Identify which cell holds the provided text, then report its [x, y] central coordinate. 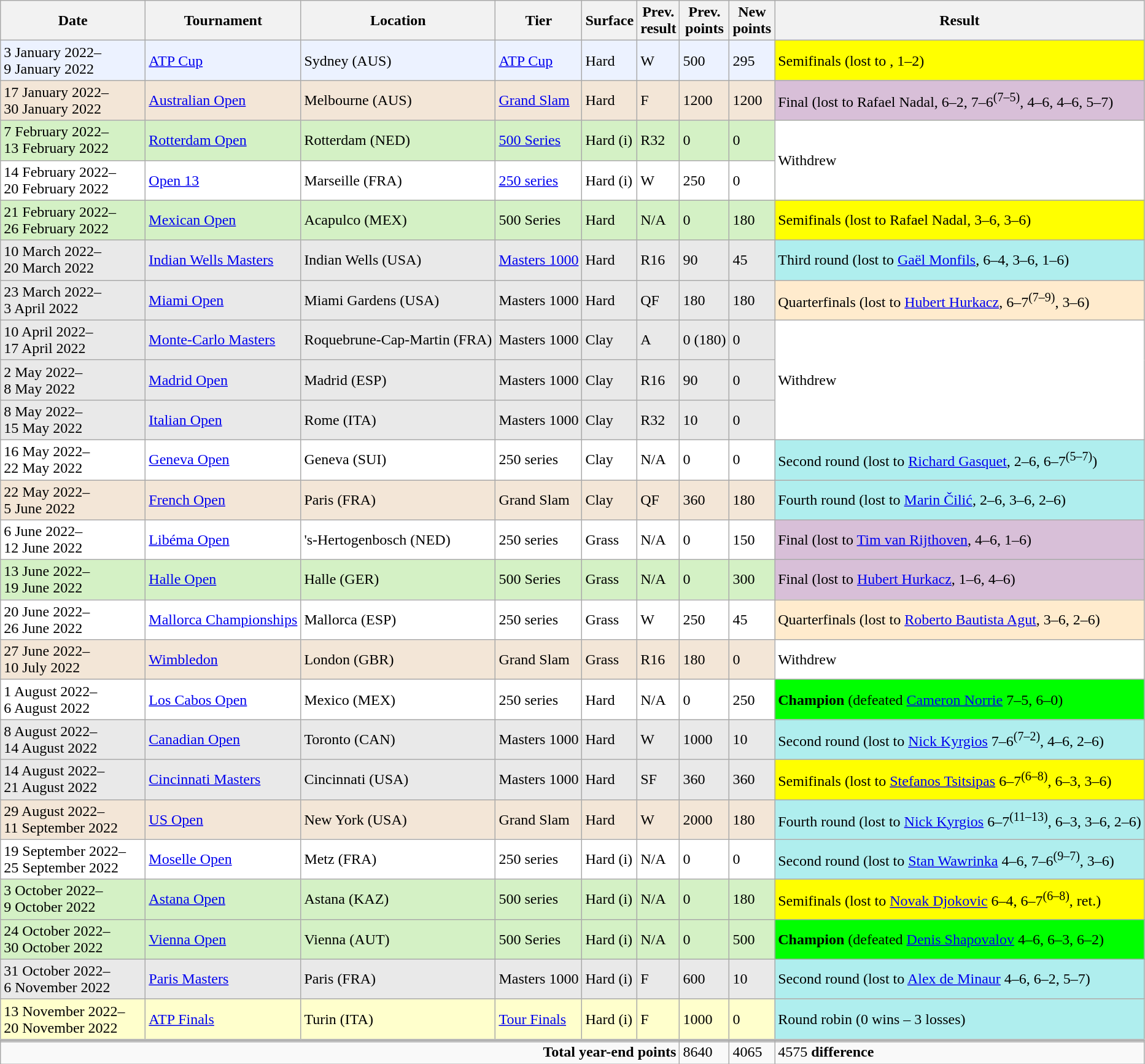
Geneva Open [223, 459]
Paris Masters [223, 979]
Champion (defeated Denis Shapovalov 4–6, 6–3, 6–2) [960, 939]
Final (lost to Rafael Nadal, 6–2, 7–6(7–5), 4–6, 4–6, 5–7) [960, 101]
31 October 2022–6 November 2022 [73, 979]
Date [73, 21]
Libéma Open [223, 540]
US Open [223, 819]
3 October 2022–9 October 2022 [73, 899]
Quarterfinals (lost to Hubert Hurkacz, 6–7(7–9), 3–6) [960, 300]
21 February 2022–26 February 2022 [73, 220]
Rotterdam (NED) [398, 140]
Final (lost to Tim van Rijthoven, 4–6, 1–6) [960, 540]
Sydney (AUS) [398, 60]
2000 [705, 819]
Mexican Open [223, 220]
ATP Finals [223, 1019]
20 June 2022–26 June 2022 [73, 620]
Canadian Open [223, 739]
Semifinals (lost to Stefanos Tsitsipas 6–7(6–8), 6–3, 3–6) [960, 780]
Mexico (MEX) [398, 700]
Mallorca (ESP) [398, 620]
10 April 2022–17 April 2022 [73, 340]
Result [960, 21]
4065 [752, 1052]
Los Cabos Open [223, 700]
Monte-Carlo Masters [223, 340]
0 (180) [705, 340]
27 June 2022–10 July 2022 [73, 659]
Mallorca Championships [223, 620]
8 May 2022–15 May 2022 [73, 420]
Semifinals (lost to Rafael Nadal, 3–6, 3–6) [960, 220]
16 May 2022–22 May 2022 [73, 459]
London (GBR) [398, 659]
Rome (ITA) [398, 420]
New York (USA) [398, 819]
Halle Open [223, 580]
Indian Wells (USA) [398, 260]
6 June 2022–12 June 2022 [73, 540]
Miami Gardens (USA) [398, 300]
Tour Finals [539, 1019]
7 February 2022–13 February 2022 [73, 140]
2 May 2022–8 May 2022 [73, 379]
Tournament [223, 21]
Metz (FRA) [398, 860]
24 October 2022–30 October 2022 [73, 939]
Second round (lost to Nick Kyrgios 7–6(7–2), 4–6, 2–6) [960, 739]
Second round (lost to Alex de Minaur 4–6, 6–2, 5–7) [960, 979]
19 September 2022–25 September 2022 [73, 860]
Astana Open [223, 899]
Roquebrune-Cap-Martin (FRA) [398, 340]
14 February 2022–20 February 2022 [73, 181]
Italian Open [223, 420]
Acapulco (MEX) [398, 220]
150 [752, 540]
Halle (GER) [398, 580]
8640 [705, 1052]
Marseille (FRA) [398, 181]
Geneva (SUI) [398, 459]
Indian Wells Masters [223, 260]
Madrid Open [223, 379]
600 [705, 979]
Vienna (AUT) [398, 939]
300 [752, 580]
Semifinals (lost to Novak Djokovic 6–4, 6–7(6–8), ret.) [960, 899]
14 August 2022–21 August 2022 [73, 780]
500 series [539, 899]
Location [398, 21]
Turin (ITA) [398, 1019]
Second round (lost to Richard Gasquet, 2–6, 6–7(5–7)) [960, 459]
Semifinals (lost to , 1–2) [960, 60]
Rotterdam Open [223, 140]
Final (lost to Hubert Hurkacz, 1–6, 4–6) [960, 580]
Second round (lost to Stan Wawrinka 4–6, 7–6(9–7), 3–6) [960, 860]
Prev.points [705, 21]
13 June 2022–19 June 2022 [73, 580]
Third round (lost to Gaël Monfils, 6–4, 3–6, 1–6) [960, 260]
Cincinnati Masters [223, 780]
Miami Open [223, 300]
Cincinnati (USA) [398, 780]
Tier [539, 21]
Open 13 [223, 181]
4575 difference [960, 1052]
Round robin (0 wins – 3 losses) [960, 1019]
3 January 2022– 9 January 2022 [73, 60]
13 November 2022–20 November 2022 [73, 1019]
22 May 2022–5 June 2022 [73, 500]
Moselle Open [223, 860]
Wimbledon [223, 659]
29 August 2022–11 September 2022 [73, 819]
17 January 2022–30 January 2022 [73, 101]
Australian Open [223, 101]
Champion (defeated Cameron Norrie 7–5, 6–0) [960, 700]
A [658, 340]
Prev.result [658, 21]
Total year-end points [340, 1052]
295 [752, 60]
1 August 2022–6 August 2022 [73, 700]
French Open [223, 500]
SF [658, 780]
Quarterfinals (lost to Roberto Bautista Agut, 3–6, 2–6) [960, 620]
Surface [610, 21]
Vienna Open [223, 939]
Melbourne (AUS) [398, 101]
8 August 2022–14 August 2022 [73, 739]
10 March 2022–20 March 2022 [73, 260]
Madrid (ESP) [398, 379]
Fourth round (lost to Nick Kyrgios 6–7(11–13), 6–3, 3–6, 2–6) [960, 819]
Astana (KAZ) [398, 899]
23 March 2022–3 April 2022 [73, 300]
Fourth round (lost to Marin Čilić, 2–6, 3–6, 2–6) [960, 500]
Newpoints [752, 21]
's-Hertogenbosch (NED) [398, 540]
Toronto (CAN) [398, 739]
